Output the [X, Y] coordinate of the center of the cell containing the given text.  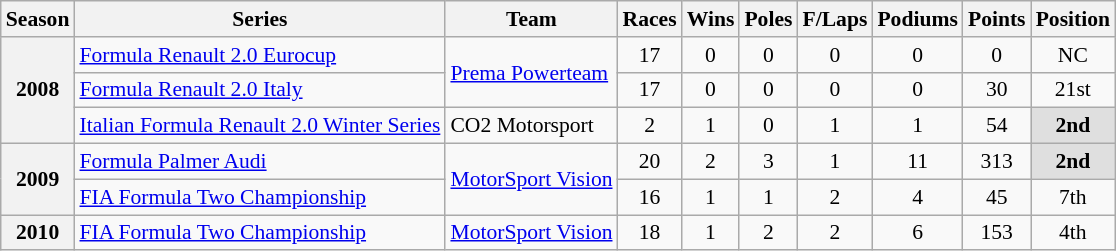
Formula Palmer Audi [260, 162]
20 [650, 162]
Prema Powerteam [531, 72]
CO2 Motorsport [531, 126]
Season [38, 19]
54 [997, 126]
Wins [711, 19]
Points [997, 19]
4 [918, 197]
2009 [38, 180]
Podiums [918, 19]
18 [650, 233]
3 [768, 162]
F/Laps [834, 19]
45 [997, 197]
7th [1073, 197]
2008 [38, 90]
Poles [768, 19]
11 [918, 162]
30 [997, 90]
21st [1073, 90]
Team [531, 19]
Italian Formula Renault 2.0 Winter Series [260, 126]
Position [1073, 19]
4th [1073, 233]
313 [997, 162]
6 [918, 233]
153 [997, 233]
Formula Renault 2.0 Eurocup [260, 55]
NC [1073, 55]
2010 [38, 233]
Races [650, 19]
Series [260, 19]
Formula Renault 2.0 Italy [260, 90]
16 [650, 197]
